Extract the [X, Y] coordinate from the center of the cell holding the provided text.  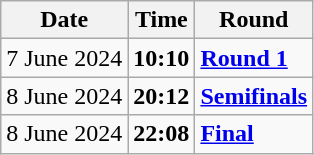
Semifinals [254, 96]
20:12 [162, 96]
7 June 2024 [64, 58]
10:10 [162, 58]
Date [64, 20]
Final [254, 134]
22:08 [162, 134]
Time [162, 20]
Round [254, 20]
Round 1 [254, 58]
